Identify which cell holds the provided text, then report its [X, Y] central coordinate. 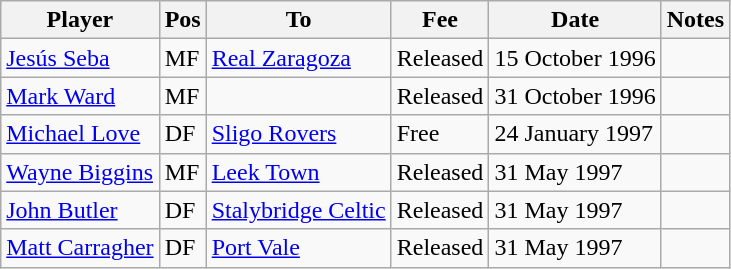
Wayne Biggins [80, 172]
24 January 1997 [575, 134]
Jesús Seba [80, 58]
Free [440, 134]
Fee [440, 20]
To [298, 20]
Notes [695, 20]
15 October 1996 [575, 58]
Date [575, 20]
Leek Town [298, 172]
Player [80, 20]
Mark Ward [80, 96]
John Butler [80, 210]
Port Vale [298, 248]
Sligo Rovers [298, 134]
Pos [182, 20]
Stalybridge Celtic [298, 210]
Real Zaragoza [298, 58]
Matt Carragher [80, 248]
31 October 1996 [575, 96]
Michael Love [80, 134]
